Pinpoint the cell where the given text exists, returning its (x, y) midpoint coordinate. 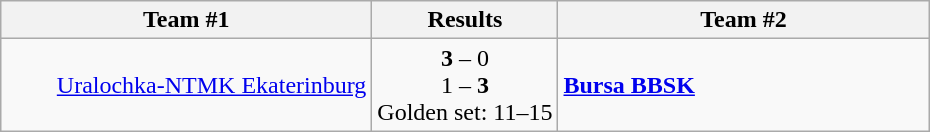
Uralochka-NTMK Ekaterinburg (186, 85)
Team #2 (744, 20)
Bursa BBSK (744, 85)
Team #1 (186, 20)
Results (465, 20)
3 – 0 1 – 3 Golden set: 11–15 (465, 85)
